Detect which cell encompasses the target text, then output its (X, Y) center coordinate. 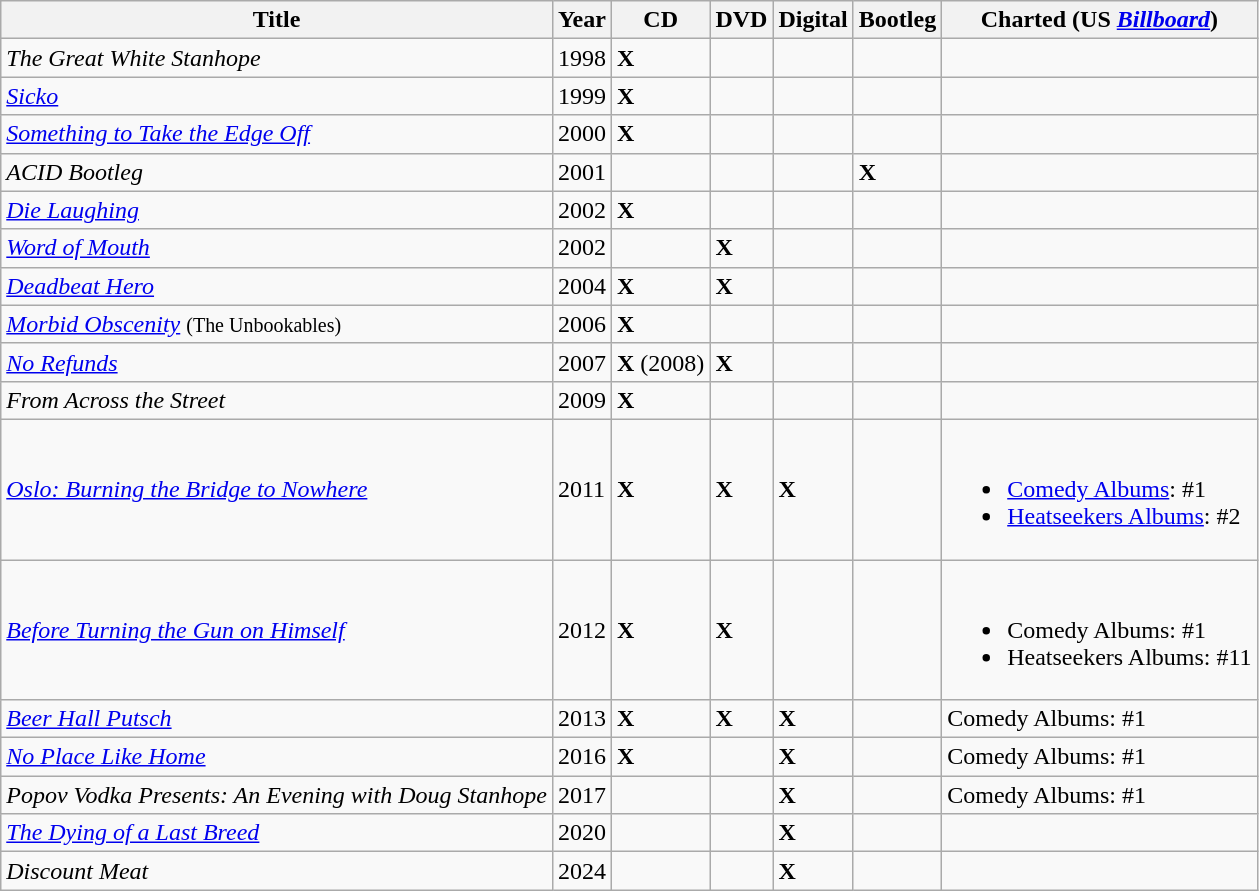
Die Laughing (277, 210)
Deadbeat Hero (277, 286)
1998 (582, 58)
2011 (582, 489)
The Dying of a Last Breed (277, 833)
Popov Vodka Presents: An Evening with Doug Stanhope (277, 795)
1999 (582, 96)
Year (582, 20)
2013 (582, 719)
DVD (742, 20)
2006 (582, 324)
Comedy Albums: #1Heatseekers Albums: #2 (1100, 489)
Oslo: Burning the Bridge to Nowhere (277, 489)
2004 (582, 286)
Beer Hall Putsch (277, 719)
Charted (US Billboard) (1100, 20)
2009 (582, 400)
Morbid Obscenity (The Unbookables) (277, 324)
Word of Mouth (277, 248)
ACID Bootleg (277, 172)
2007 (582, 362)
2017 (582, 795)
2024 (582, 871)
Title (277, 20)
From Across the Street (277, 400)
2001 (582, 172)
No Place Like Home (277, 757)
2016 (582, 757)
2012 (582, 630)
2000 (582, 134)
Bootleg (897, 20)
Digital (813, 20)
Comedy Albums: #1Heatseekers Albums: #11 (1100, 630)
The Great White Stanhope (277, 58)
Discount Meat (277, 871)
Something to Take the Edge Off (277, 134)
Before Turning the Gun on Himself (277, 630)
CD (660, 20)
2020 (582, 833)
No Refunds (277, 362)
Sicko (277, 96)
X (2008) (660, 362)
